Extract the [X, Y] coordinate from the center of the cell holding the provided text.  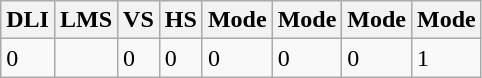
VS [139, 20]
LMS [86, 20]
HS [180, 20]
1 [447, 58]
DLI [28, 20]
